For the text-containing cell, return its midpoint in [X, Y] coordinate format. 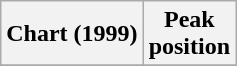
Peakposition [189, 34]
Chart (1999) [72, 34]
